Search for the cell housing the specified text and yield its (x, y) center coordinate. 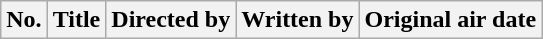
Directed by (171, 20)
Title (76, 20)
No. (24, 20)
Written by (298, 20)
Original air date (450, 20)
